For the text-containing cell, return its midpoint in [X, Y] coordinate format. 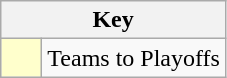
Teams to Playoffs [134, 58]
Key [114, 20]
